Provide the (X, Y) coordinate of the cell's center where the given text is located.  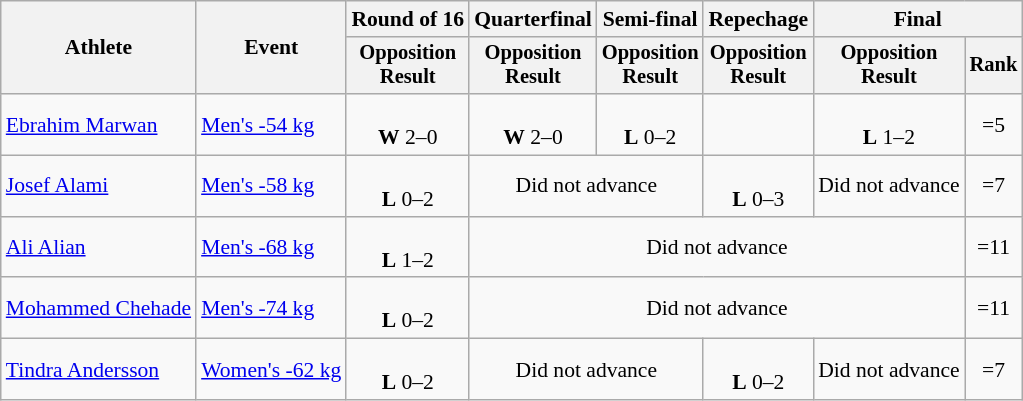
Men's -58 kg (271, 186)
Ebrahim Marwan (98, 124)
Josef Alami (98, 186)
Men's -74 kg (271, 308)
L 0–3 (758, 186)
Repechage (758, 19)
Semi-final (650, 19)
Round of 16 (408, 19)
Final (918, 19)
Ali Alian (98, 248)
Athlete (98, 48)
Quarterfinal (533, 19)
Men's -54 kg (271, 124)
Mohammed Chehade (98, 308)
Event (271, 48)
Men's -68 kg (271, 248)
Women's -62 kg (271, 370)
Rank (994, 66)
Tindra Andersson (98, 370)
=5 (994, 124)
